Provide the [X, Y] coordinate of the cell's center where the given text is located.  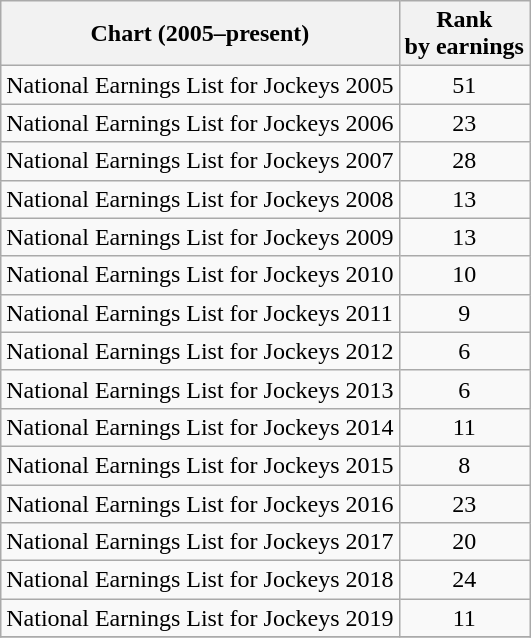
10 [464, 275]
National Earnings List for Jockeys 2007 [200, 161]
National Earnings List for Jockeys 2019 [200, 618]
National Earnings List for Jockeys 2009 [200, 237]
Rankby earnings [464, 34]
National Earnings List for Jockeys 2012 [200, 351]
20 [464, 542]
National Earnings List for Jockeys 2018 [200, 580]
Chart (2005–present) [200, 34]
National Earnings List for Jockeys 2014 [200, 427]
24 [464, 580]
28 [464, 161]
National Earnings List for Jockeys 2008 [200, 199]
9 [464, 313]
National Earnings List for Jockeys 2015 [200, 465]
National Earnings List for Jockeys 2005 [200, 85]
National Earnings List for Jockeys 2016 [200, 503]
National Earnings List for Jockeys 2010 [200, 275]
National Earnings List for Jockeys 2013 [200, 389]
8 [464, 465]
51 [464, 85]
National Earnings List for Jockeys 2017 [200, 542]
National Earnings List for Jockeys 2006 [200, 123]
National Earnings List for Jockeys 2011 [200, 313]
